Scan for the cell matching the given text and deliver its (x, y) coordinate at center. 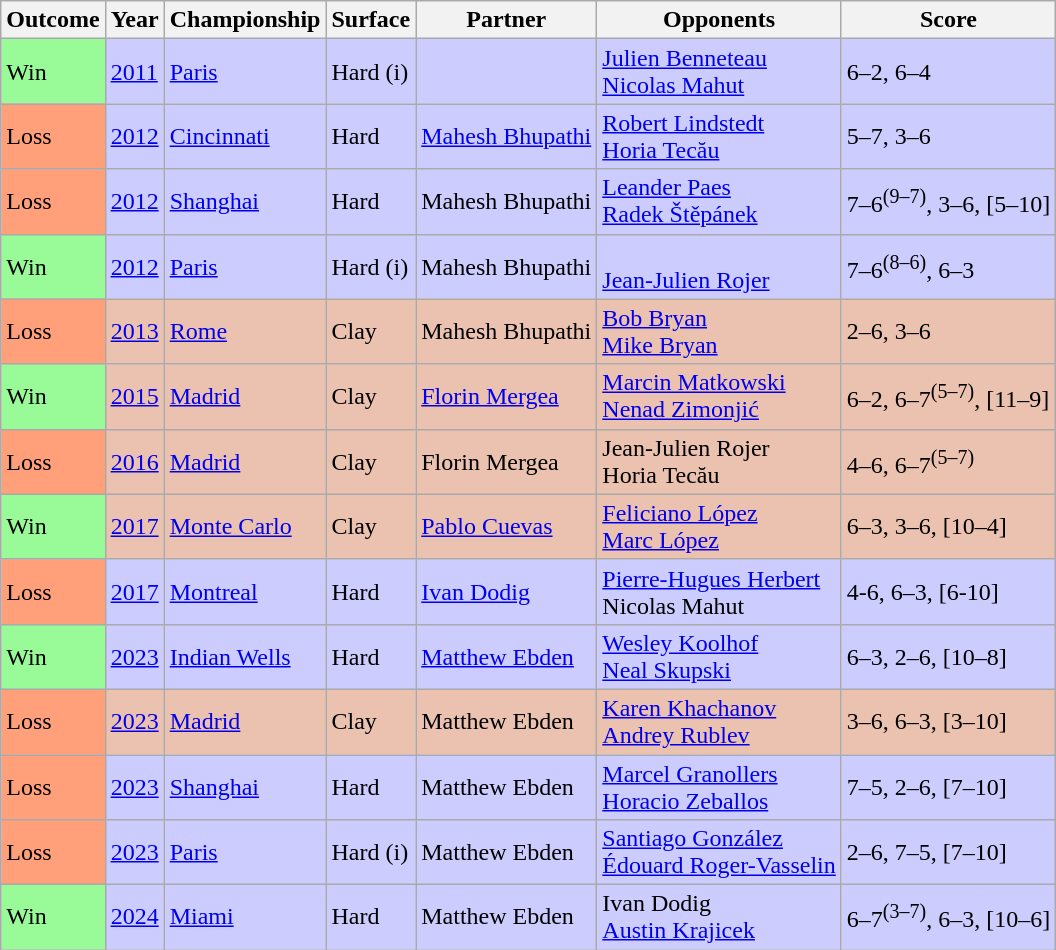
Feliciano López Marc López (720, 526)
7–6(9–7), 3–6, [5–10] (948, 202)
Marcel Granollers Horacio Zeballos (720, 786)
2015 (134, 396)
Bob Bryan Mike Bryan (720, 332)
Leander Paes Radek Štěpánek (720, 202)
Partner (506, 20)
7–5, 2–6, [7–10] (948, 786)
Ivan Dodig (506, 592)
Robert Lindstedt Horia Tecău (720, 136)
Cincinnati (245, 136)
4-6, 6–3, [6-10] (948, 592)
2011 (134, 72)
2–6, 3–6 (948, 332)
Opponents (720, 20)
4–6, 6–7(5–7) (948, 462)
Surface (371, 20)
Miami (245, 918)
Karen Khachanov Andrey Rublev (720, 722)
Score (948, 20)
5–7, 3–6 (948, 136)
Julien Benneteau Nicolas Mahut (720, 72)
2013 (134, 332)
Jean-Julien Rojer (720, 266)
2–6, 7–5, [7–10] (948, 852)
Indian Wells (245, 656)
Monte Carlo (245, 526)
Pierre-Hugues Herbert Nicolas Mahut (720, 592)
Ivan Dodig Austin Krajicek (720, 918)
Pablo Cuevas (506, 526)
Jean-Julien Rojer Horia Tecău (720, 462)
2016 (134, 462)
Championship (245, 20)
Rome (245, 332)
Marcin Matkowski Nenad Zimonjić (720, 396)
6–7(3–7), 6–3, [10–6] (948, 918)
Outcome (53, 20)
Santiago González Édouard Roger-Vasselin (720, 852)
2024 (134, 918)
Wesley Koolhof Neal Skupski (720, 656)
6–2, 6–7(5–7), [11–9] (948, 396)
7–6(8–6), 6–3 (948, 266)
6–3, 3–6, [10–4] (948, 526)
6–3, 2–6, [10–8] (948, 656)
Montreal (245, 592)
6–2, 6–4 (948, 72)
3–6, 6–3, [3–10] (948, 722)
Year (134, 20)
